Search for the cell housing the specified text and yield its [x, y] center coordinate. 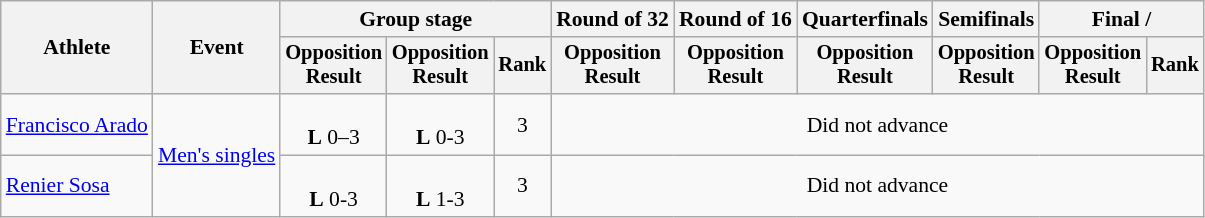
Event [216, 48]
Final / [1121, 19]
Renier Sosa [77, 186]
Group stage [416, 19]
L 1-3 [440, 186]
Round of 32 [612, 19]
Athlete [77, 48]
Round of 16 [736, 19]
Semifinals [986, 19]
Men's singles [216, 155]
L 0–3 [334, 124]
Francisco Arado [77, 124]
Quarterfinals [865, 19]
